Scan for the cell matching the given text and deliver its [X, Y] coordinate at center. 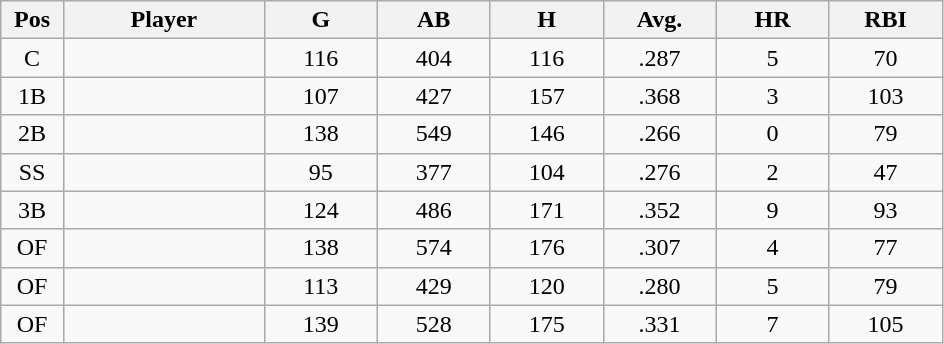
.307 [660, 248]
.280 [660, 286]
528 [434, 324]
77 [886, 248]
105 [886, 324]
2B [32, 134]
139 [320, 324]
176 [546, 248]
.352 [660, 210]
.368 [660, 96]
120 [546, 286]
549 [434, 134]
95 [320, 172]
103 [886, 96]
427 [434, 96]
1B [32, 96]
404 [434, 58]
.331 [660, 324]
7 [772, 324]
.266 [660, 134]
175 [546, 324]
70 [886, 58]
Player [164, 20]
RBI [886, 20]
107 [320, 96]
146 [546, 134]
G [320, 20]
Pos [32, 20]
SS [32, 172]
3B [32, 210]
HR [772, 20]
.276 [660, 172]
2 [772, 172]
H [546, 20]
C [32, 58]
4 [772, 248]
377 [434, 172]
9 [772, 210]
574 [434, 248]
3 [772, 96]
157 [546, 96]
124 [320, 210]
AB [434, 20]
104 [546, 172]
93 [886, 210]
Avg. [660, 20]
486 [434, 210]
47 [886, 172]
0 [772, 134]
113 [320, 286]
171 [546, 210]
429 [434, 286]
.287 [660, 58]
